From the cell containing the given text, extract its center point as (x, y) coordinate. 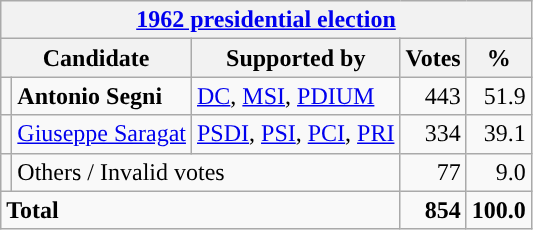
PSDI, PSI, PCI, PRI (295, 134)
Others / Invalid votes (206, 172)
DC, MSI, PDIUM (295, 96)
Supported by (295, 58)
77 (433, 172)
Total (200, 210)
100.0 (498, 210)
Giuseppe Saragat (102, 134)
334 (433, 134)
Candidate (96, 58)
443 (433, 96)
854 (433, 210)
Antonio Segni (102, 96)
1962 presidential election (266, 20)
39.1 (498, 134)
% (498, 58)
Votes (433, 58)
51.9 (498, 96)
9.0 (498, 172)
